Find where the given text appears and provide that cell's center as (X, Y) coordinate. 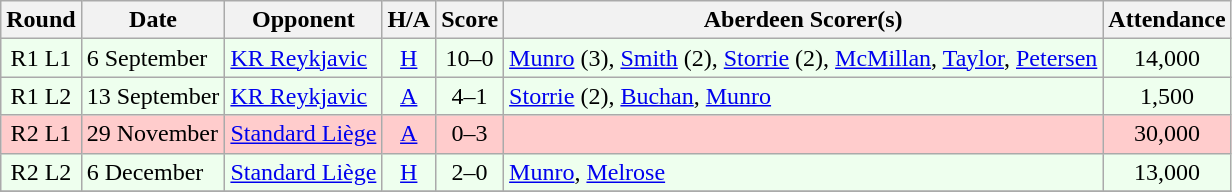
R2 L2 (41, 172)
Opponent (304, 20)
R1 L2 (41, 96)
Munro, Melrose (804, 172)
H/A (409, 20)
6 September (153, 58)
4–1 (470, 96)
Date (153, 20)
R2 L1 (41, 134)
2–0 (470, 172)
13,000 (1167, 172)
0–3 (470, 134)
30,000 (1167, 134)
R1 L1 (41, 58)
Attendance (1167, 20)
10–0 (470, 58)
29 November (153, 134)
14,000 (1167, 58)
Round (41, 20)
Aberdeen Scorer(s) (804, 20)
Munro (3), Smith (2), Storrie (2), McMillan, Taylor, Petersen (804, 58)
Storrie (2), Buchan, Munro (804, 96)
13 September (153, 96)
6 December (153, 172)
Score (470, 20)
1,500 (1167, 96)
